Provide the (x, y) coordinate of the cell's center where the given text is located.  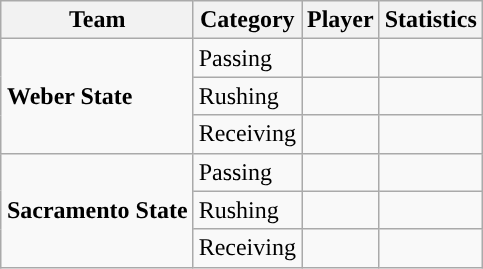
Statistics (430, 20)
Sacramento State (97, 210)
Team (97, 20)
Player (341, 20)
Category (247, 20)
Weber State (97, 96)
